Search for the cell housing the specified text and yield its (X, Y) center coordinate. 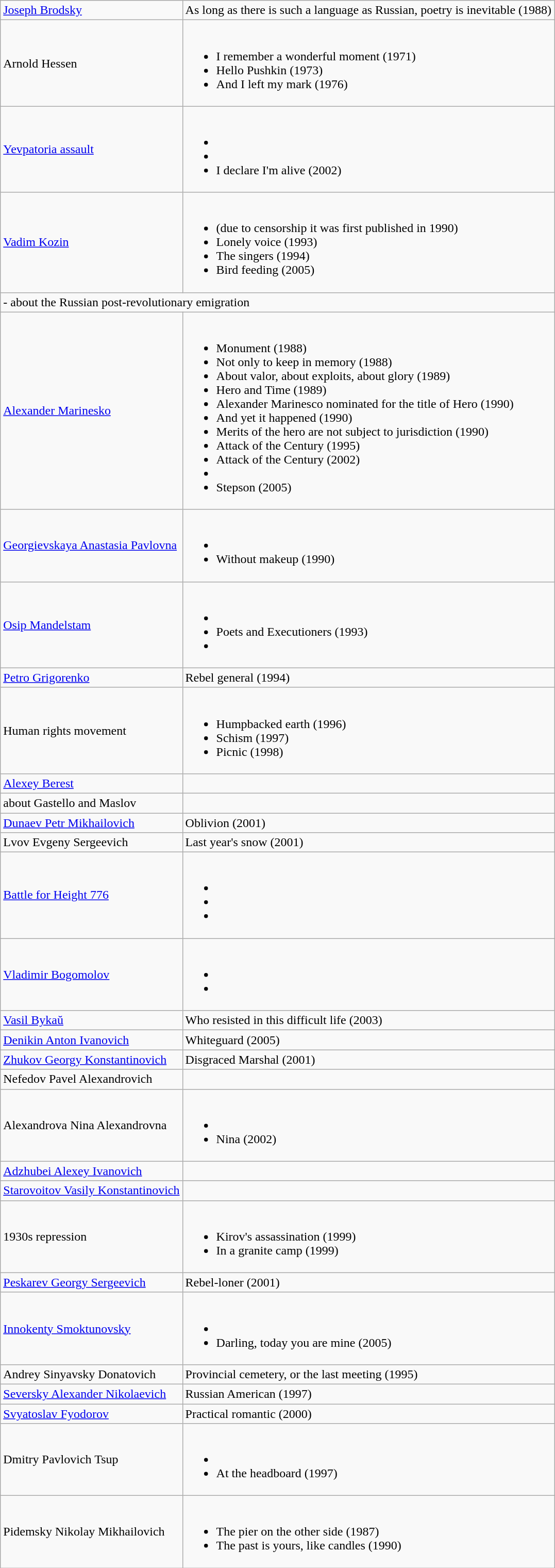
Dmitry Pavlovich Tsup (92, 1460)
Vladimir Bogomolov (92, 975)
Without makeup (1990) (368, 546)
Adzhubei Alexey Ivanovich (92, 1171)
Vasil Bykaŭ (92, 1020)
Who resisted in this difficult life (2003) (368, 1020)
Lvov Evgeny Sergeevich (92, 843)
Dunaev Petr Mikhailovich (92, 822)
Rebel general (1994) (368, 678)
Last year's snow (2001) (368, 843)
Provincial cemetery, or the last meeting (1995) (368, 1374)
Andrey Sinyavsky Donatovich (92, 1374)
Starovoitov Vasily Konstantinovich (92, 1191)
Denikin Anton Ivanovich (92, 1040)
Oblivion (2001) (368, 822)
Vadim Kozin (92, 242)
Georgievskaya Anastasia Pavlovna (92, 546)
The pier on the other side (1987)The past is yours, like candles (1990) (368, 1532)
At the headboard (1997) (368, 1460)
Russian American (1997) (368, 1394)
Arnold Hessen (92, 63)
I remember a wonderful moment (1971)Hello Pushkin (1973)And I left my mark (1976) (368, 63)
- about the Russian post-revolutionary emigration (277, 302)
1930s repression (92, 1236)
Yevpatoria assault (92, 150)
Pidemsky Nikolay Mikhailovich (92, 1532)
Peskarev Georgy Sergeevich (92, 1282)
Humpbacked earth (1996)Schism (1997)Picnic (1998) (368, 730)
Osip Mandelstam (92, 625)
Alexander Marinesko (92, 410)
Practical romantic (2000) (368, 1413)
Disgraced Marshal (2001) (368, 1060)
Whiteguard (2005) (368, 1040)
I declare I'm alive (2002) (368, 150)
Alexandrova Nina Alexandrovna (92, 1125)
Battle for Height 776 (92, 895)
Alexey Berest (92, 783)
Nefedov Pavel Alexandrovich (92, 1079)
Zhukov Georgy Konstantinovich (92, 1060)
Nina (2002) (368, 1125)
about Gastello and Maslov (92, 803)
Darling, today you are mine (2005) (368, 1328)
Human rights movement (92, 730)
Innokenty Smoktunovsky (92, 1328)
Kirov's assassination (1999)In a granite camp (1999) (368, 1236)
As long as there is such a language as Russian, poetry is inevitable (1988) (368, 10)
Poets and Executioners (1993) (368, 625)
(due to censorship it was first published in 1990)Lonely voice (1993)The singers (1994)Bird feeding (2005) (368, 242)
Joseph Brodsky (92, 10)
Petro Grigorenko (92, 678)
Svyatoslav Fyodorov (92, 1413)
Seversky Alexander Nikolaevich (92, 1394)
Rebel-loner (2001) (368, 1282)
